For the text-containing cell, return its midpoint in [x, y] coordinate format. 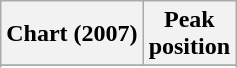
Peakposition [189, 34]
Chart (2007) [72, 34]
